Detect which cell encompasses the target text, then output its [X, Y] center coordinate. 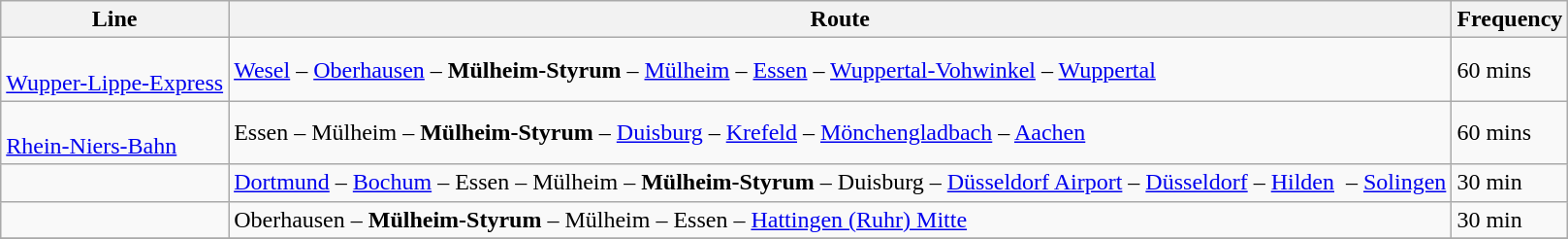
Dortmund – Bochum – Essen – Mülheim – Mülheim-Styrum – Duisburg – Düsseldorf Airport – Düsseldorf – Hilden – Solingen [840, 183]
Frequency [1510, 19]
Line [114, 19]
Essen – Mülheim – Mülheim-Styrum – Duisburg – Krefeld – Mönchengladbach – Aachen [840, 132]
Rhein-Niers-Bahn [114, 132]
Wupper-Lippe-Express [114, 70]
Wesel – Oberhausen – Mülheim-Styrum – Mülheim – Essen – Wuppertal-Vohwinkel – Wuppertal [840, 70]
Oberhausen – Mülheim-Styrum – Mülheim – Essen – Hattingen (Ruhr) Mitte [840, 220]
Route [840, 19]
